Find where the given text appears and provide that cell's center as [x, y] coordinate. 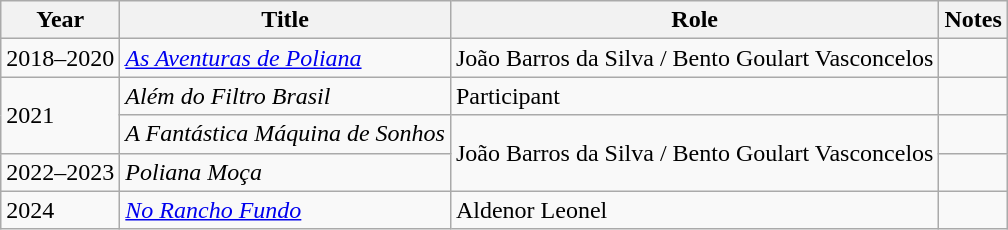
Title [286, 20]
Poliana Moça [286, 172]
Notes [973, 20]
As Aventuras de Poliana [286, 58]
2024 [60, 210]
Participant [694, 96]
Aldenor Leonel [694, 210]
Além do Filtro Brasil [286, 96]
2022–2023 [60, 172]
2018–2020 [60, 58]
No Rancho Fundo [286, 210]
Year [60, 20]
A Fantástica Máquina de Sonhos [286, 134]
2021 [60, 115]
Role [694, 20]
